For the text-containing cell, return its midpoint in [X, Y] coordinate format. 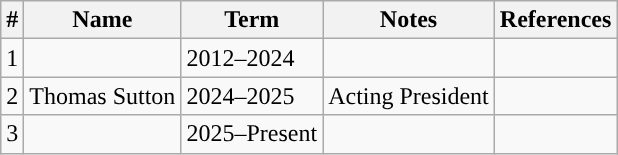
1 [12, 58]
Term [252, 20]
Name [102, 20]
2025–Present [252, 134]
3 [12, 134]
# [12, 20]
2024–2025 [252, 96]
2 [12, 96]
Acting President [409, 96]
Thomas Sutton [102, 96]
References [556, 20]
2012–2024 [252, 58]
Notes [409, 20]
